Extract the [x, y] coordinate from the center of the cell holding the provided text.  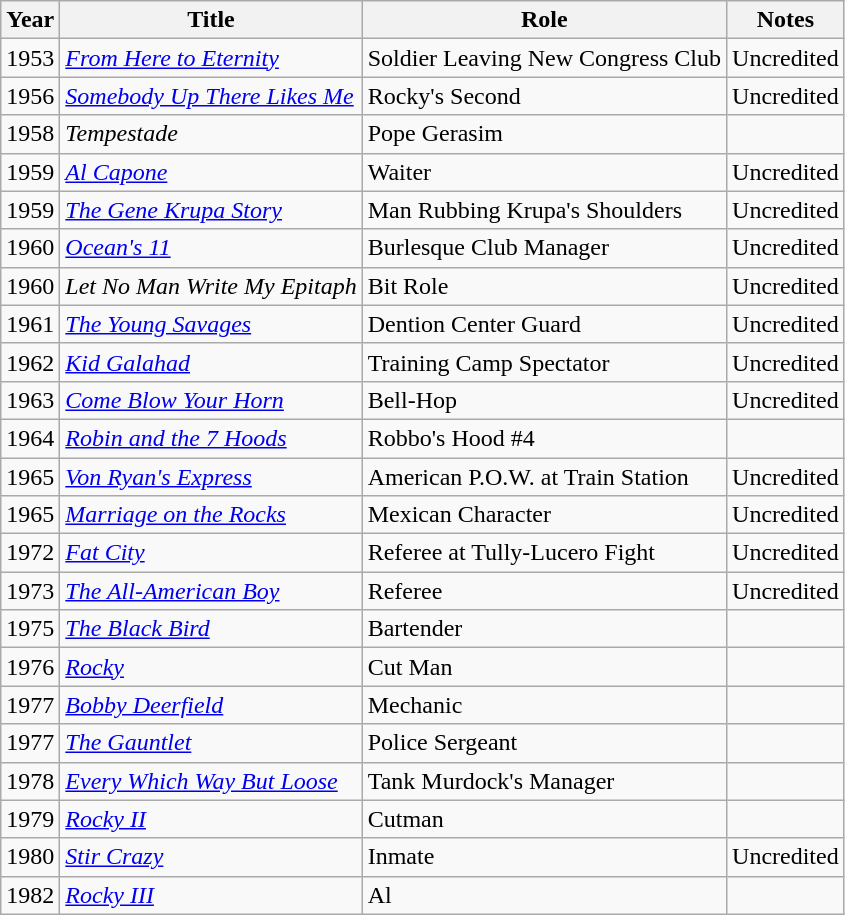
Pope Gerasim [544, 134]
Mexican Character [544, 515]
Year [30, 20]
Bell-Hop [544, 400]
Ocean's 11 [211, 248]
1958 [30, 134]
Bit Role [544, 286]
Rocky II [211, 819]
Cutman [544, 819]
1980 [30, 857]
Rocky III [211, 895]
Rocky [211, 667]
Police Sergeant [544, 743]
Come Blow Your Horn [211, 400]
Referee at Tully-Lucero Fight [544, 553]
1953 [30, 58]
Al Capone [211, 172]
1979 [30, 819]
Inmate [544, 857]
1962 [30, 362]
Every Which Way But Loose [211, 781]
Marriage on the Rocks [211, 515]
The Young Savages [211, 324]
Kid Galahad [211, 362]
Von Ryan's Express [211, 477]
1961 [30, 324]
Cut Man [544, 667]
Robin and the 7 Hoods [211, 438]
The Black Bird [211, 629]
Fat City [211, 553]
From Here to Eternity [211, 58]
Training Camp Spectator [544, 362]
1963 [30, 400]
Man Rubbing Krupa's Shoulders [544, 210]
American P.O.W. at Train Station [544, 477]
1964 [30, 438]
Tank Murdock's Manager [544, 781]
Waiter [544, 172]
Mechanic [544, 705]
Robbo's Hood #4 [544, 438]
1976 [30, 667]
The All-American Boy [211, 591]
The Gene Krupa Story [211, 210]
Title [211, 20]
Tempestade [211, 134]
Burlesque Club Manager [544, 248]
Stir Crazy [211, 857]
Bobby Deerfield [211, 705]
Role [544, 20]
1956 [30, 96]
Dention Center Guard [544, 324]
Somebody Up There Likes Me [211, 96]
1972 [30, 553]
Rocky's Second [544, 96]
Bartender [544, 629]
Al [544, 895]
Referee [544, 591]
Let No Man Write My Epitaph [211, 286]
1975 [30, 629]
1973 [30, 591]
1982 [30, 895]
The Gauntlet [211, 743]
Notes [786, 20]
1978 [30, 781]
Soldier Leaving New Congress Club [544, 58]
